Determine the [X, Y] coordinate at the center of the cell enclosing the given text.  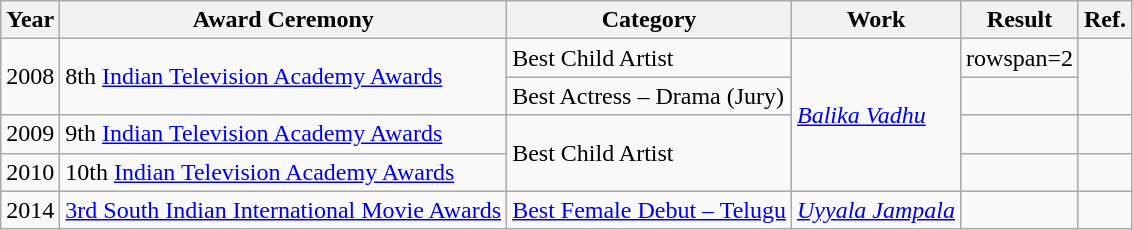
Best Female Debut – Telugu [650, 210]
2008 [30, 77]
Ref. [1104, 20]
2014 [30, 210]
2010 [30, 172]
10th Indian Television Academy Awards [284, 172]
Uyyala Jampala [876, 210]
8th Indian Television Academy Awards [284, 77]
Category [650, 20]
3rd South Indian International Movie Awards [284, 210]
Work [876, 20]
Year [30, 20]
Best Actress – Drama (Jury) [650, 96]
2009 [30, 134]
9th Indian Television Academy Awards [284, 134]
rowspan=2 [1020, 58]
Award Ceremony [284, 20]
Balika Vadhu [876, 115]
Result [1020, 20]
